Extract the [X, Y] coordinate from the center of the cell holding the provided text.  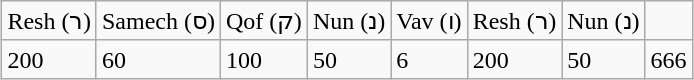
100 [264, 59]
Samech (ס) [158, 21]
Qof (ק) [264, 21]
60 [158, 59]
6 [429, 59]
666 [668, 59]
Vav (ו) [429, 21]
